From the cell containing the given text, extract its center point as [x, y] coordinate. 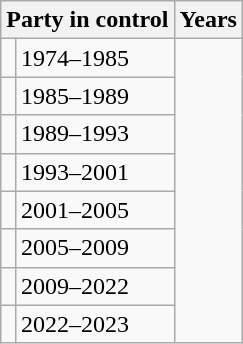
1974–1985 [94, 58]
1989–1993 [94, 134]
Years [208, 20]
1985–1989 [94, 96]
2022–2023 [94, 324]
2005–2009 [94, 248]
2009–2022 [94, 286]
Party in control [88, 20]
2001–2005 [94, 210]
1993–2001 [94, 172]
